For the text-containing cell, return its midpoint in [X, Y] coordinate format. 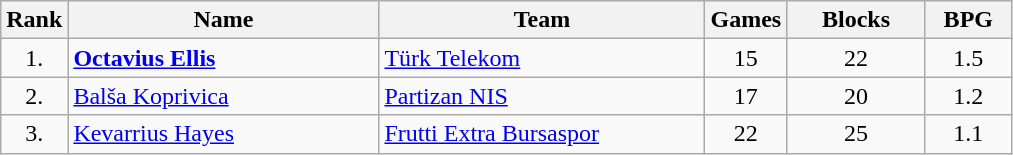
Türk Telekom [542, 58]
Octavius Ellis [224, 58]
1.2 [968, 96]
17 [746, 96]
Kevarrius Hayes [224, 134]
1. [34, 58]
20 [856, 96]
Games [746, 20]
Partizan NIS [542, 96]
Rank [34, 20]
BPG [968, 20]
Balša Koprivica [224, 96]
1.1 [968, 134]
3. [34, 134]
Frutti Extra Bursaspor [542, 134]
25 [856, 134]
1.5 [968, 58]
Blocks [856, 20]
Name [224, 20]
2. [34, 96]
Team [542, 20]
15 [746, 58]
